Return the (x, y) coordinate for the center point of the cell that contains the specified text.  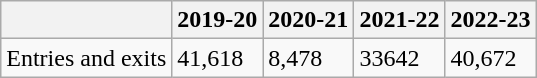
2021-22 (400, 20)
40,672 (490, 58)
2019-20 (218, 20)
2020-21 (308, 20)
41,618 (218, 58)
2022-23 (490, 20)
33642 (400, 58)
Entries and exits (86, 58)
8,478 (308, 58)
